Identify which cell holds the provided text, then report its (X, Y) central coordinate. 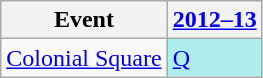
Event (84, 20)
Q (214, 58)
Colonial Square (84, 58)
2012–13 (214, 20)
